Provide the [X, Y] coordinate of the cell's center where the given text is located.  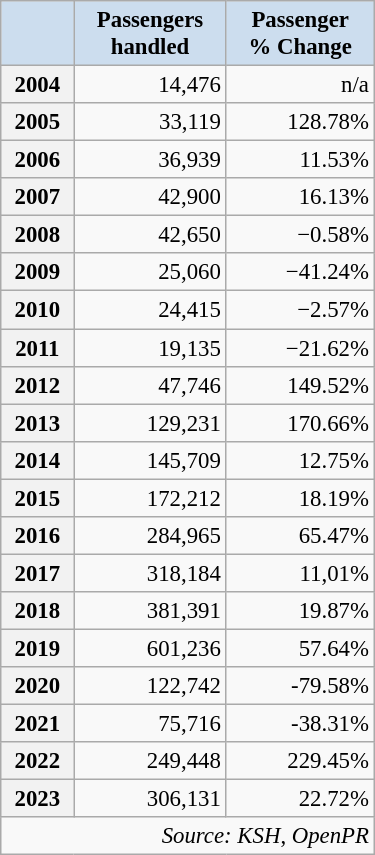
n/a [300, 85]
-79.58% [300, 686]
284,965 [150, 536]
229.45% [300, 761]
−2.57% [300, 310]
2007 [38, 197]
19,135 [150, 348]
2014 [38, 460]
2005 [38, 122]
149.52% [300, 385]
57.64% [300, 648]
2011 [38, 348]
14,476 [150, 85]
22.72% [300, 799]
2023 [38, 799]
11.53% [300, 160]
2019 [38, 648]
19.87% [300, 611]
601,236 [150, 648]
2009 [38, 273]
24,415 [150, 310]
47,746 [150, 385]
Source: KSH, OpenPR [188, 836]
2016 [38, 536]
−0.58% [300, 235]
172,212 [150, 498]
33,119 [150, 122]
2017 [38, 573]
18.19% [300, 498]
170.66% [300, 423]
16.13% [300, 197]
2004 [38, 85]
11,01% [300, 573]
42,650 [150, 235]
2013 [38, 423]
2021 [38, 724]
129,231 [150, 423]
306,131 [150, 799]
12.75% [300, 460]
249,448 [150, 761]
2010 [38, 310]
128.78% [300, 122]
2015 [38, 498]
2006 [38, 160]
75,716 [150, 724]
2018 [38, 611]
42,900 [150, 197]
2012 [38, 385]
−21.62% [300, 348]
2020 [38, 686]
−41.24% [300, 273]
2008 [38, 235]
25,060 [150, 273]
-38.31% [300, 724]
381,391 [150, 611]
Passengershandled [150, 34]
36,939 [150, 160]
145,709 [150, 460]
122,742 [150, 686]
2022 [38, 761]
65.47% [300, 536]
Passenger% Change [300, 34]
318,184 [150, 573]
